Return [x, y] of the center of cell containing provided text 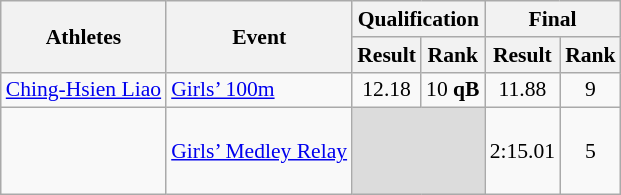
2:15.01 [522, 152]
5 [590, 152]
Athletes [84, 36]
11.88 [522, 90]
Ching-Hsien Liao [84, 90]
Final [553, 19]
10 qB [453, 90]
Girls’ Medley Relay [259, 152]
Event [259, 36]
9 [590, 90]
Qualification [418, 19]
12.18 [386, 90]
Girls’ 100m [259, 90]
